Find where the given text appears and provide that cell's center as (x, y) coordinate. 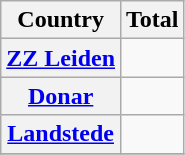
Landstede (61, 134)
ZZ Leiden (61, 58)
Donar (61, 96)
Country (61, 20)
Total (153, 20)
